Return the [X, Y] coordinate for the center point of the cell that contains the specified text.  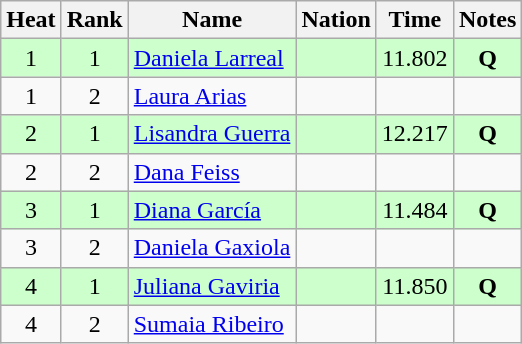
11.802 [414, 58]
Lisandra Guerra [212, 134]
Heat [31, 20]
Laura Arias [212, 96]
Diana García [212, 210]
Daniela Gaxiola [212, 248]
Sumaia Ribeiro [212, 324]
Nation [336, 20]
Rank [94, 20]
11.850 [414, 286]
Dana Feiss [212, 172]
12.217 [414, 134]
11.484 [414, 210]
Name [212, 20]
Time [414, 20]
Juliana Gaviria [212, 286]
Notes [487, 20]
Daniela Larreal [212, 58]
